Search for the cell housing the specified text and yield its [X, Y] center coordinate. 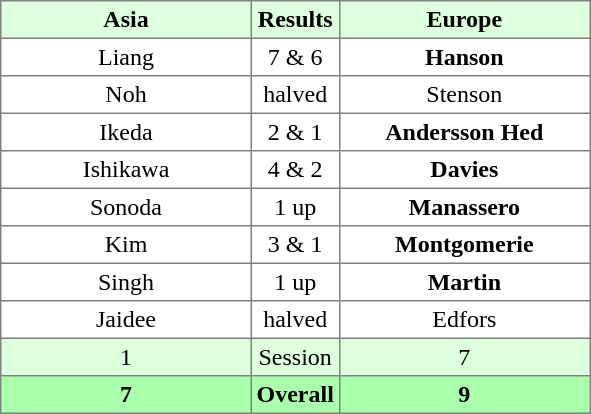
Session [295, 357]
Noh [126, 95]
Edfors [464, 320]
Asia [126, 20]
1 [126, 357]
Results [295, 20]
Andersson Hed [464, 132]
Singh [126, 282]
Liang [126, 57]
Sonoda [126, 207]
Martin [464, 282]
Overall [295, 395]
7 & 6 [295, 57]
2 & 1 [295, 132]
Kim [126, 245]
4 & 2 [295, 170]
Ikeda [126, 132]
9 [464, 395]
Hanson [464, 57]
Ishikawa [126, 170]
Davies [464, 170]
Europe [464, 20]
Stenson [464, 95]
Jaidee [126, 320]
Montgomerie [464, 245]
3 & 1 [295, 245]
Manassero [464, 207]
